Search for the cell housing the specified text and yield its (x, y) center coordinate. 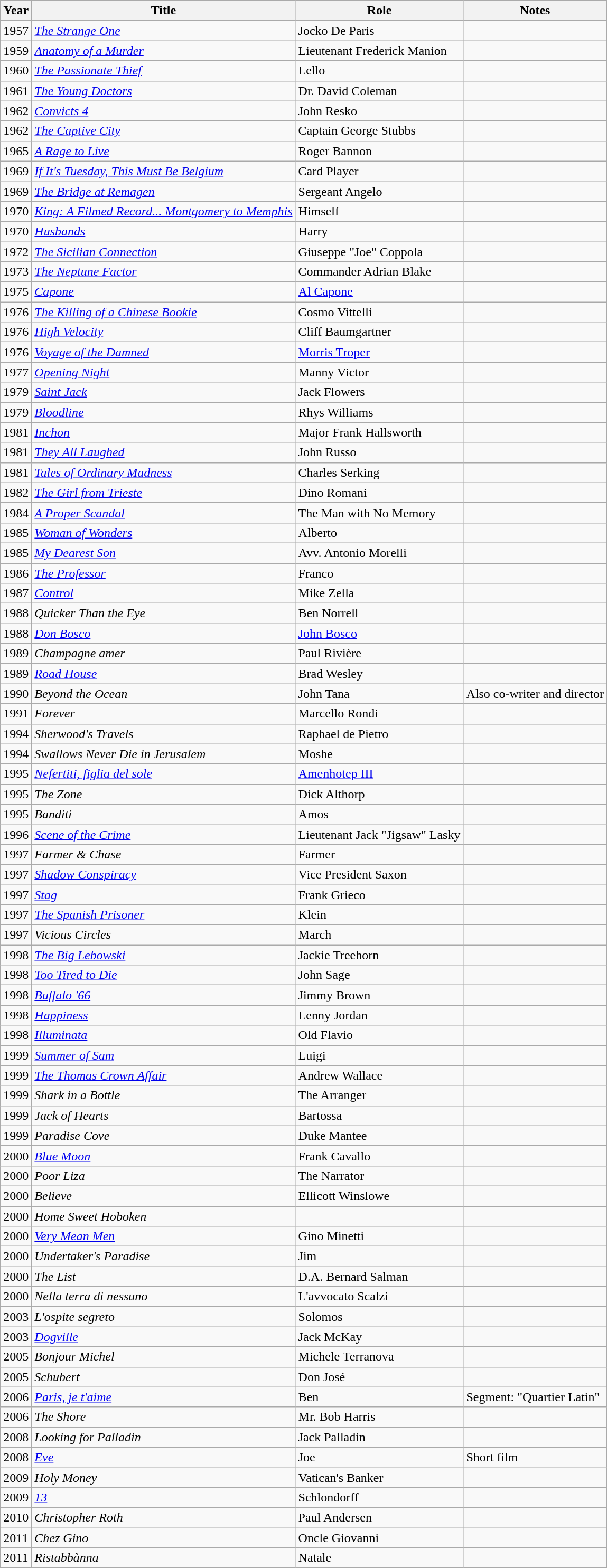
Chez Gino (164, 1538)
Beyond the Ocean (164, 694)
1957 (16, 31)
Eve (164, 1457)
Home Sweet Hoboken (164, 1216)
Alberto (379, 533)
Role (379, 11)
The Spanish Prisoner (164, 915)
John Russo (379, 452)
Inchon (164, 432)
Oncle Giovanni (379, 1538)
Giuseppe "Joe" Coppola (379, 252)
Tales of Ordinary Madness (164, 473)
Vatican's Banker (379, 1477)
Bonjour Michel (164, 1357)
Dr. David Coleman (379, 91)
A Rage to Live (164, 151)
The Narrator (379, 1176)
Duke Mantee (379, 1136)
The Strange One (164, 31)
Sergeant Angelo (379, 191)
March (379, 935)
Quicker Than the Eye (164, 613)
Paul Andersen (379, 1517)
Ben (379, 1397)
Bloodline (164, 412)
John Bosco (379, 634)
Looking for Palladin (164, 1437)
1973 (16, 272)
2010 (16, 1517)
Michele Terranova (379, 1357)
The Bridge at Remagen (164, 191)
King: A Filmed Record... Montgomery to Memphis (164, 211)
Franco (379, 573)
Title (164, 11)
Jim (379, 1257)
Undertaker's Paradise (164, 1257)
Luigi (379, 1055)
The Shore (164, 1417)
Buffalo '66 (164, 995)
John Tana (379, 694)
Frank Grieco (379, 895)
Old Flavio (379, 1035)
Happiness (164, 1015)
Jocko De Paris (379, 31)
Jimmy Brown (379, 995)
Forever (164, 714)
Cosmo Vittelli (379, 312)
Saint Jack (164, 392)
Jack of Hearts (164, 1116)
1961 (16, 91)
Year (16, 11)
Dino Romani (379, 493)
Moshe (379, 754)
Don Bosco (164, 634)
L'avvocato Scalzi (379, 1297)
1959 (16, 51)
Segment: "Quartier Latin" (535, 1397)
Champagne amer (164, 654)
Illuminata (164, 1035)
1982 (16, 493)
John Resko (379, 111)
Rhys Williams (379, 412)
Dogville (164, 1337)
The Man with No Memory (379, 513)
1991 (16, 714)
Husbands (164, 231)
Jackie Treehorn (379, 955)
Anatomy of a Murder (164, 51)
The Big Lebowski (164, 955)
1972 (16, 252)
Klein (379, 915)
Commander Adrian Blake (379, 272)
Christopher Roth (164, 1517)
Also co-writer and director (535, 694)
Solomos (379, 1317)
Blue Moon (164, 1156)
Stag (164, 895)
Harry (379, 231)
Himself (379, 211)
The Zone (164, 794)
Roger Bannon (379, 151)
High Velocity (164, 332)
Lieutenant Jack "Jigsaw" Lasky (379, 834)
Voyage of the Damned (164, 352)
Charles Serking (379, 473)
Marcello Rondi (379, 714)
Vicious Circles (164, 935)
The Professor (164, 573)
Vice President Saxon (379, 874)
Poor Liza (164, 1176)
1986 (16, 573)
Capone (164, 292)
My Dearest Son (164, 553)
Don José (379, 1377)
Notes (535, 11)
They All Laughed (164, 452)
Opening Night (164, 372)
Summer of Sam (164, 1055)
Andrew Wallace (379, 1075)
Jack Palladin (379, 1437)
Very Mean Men (164, 1236)
Brad Wesley (379, 674)
Avv. Antonio Morelli (379, 553)
1965 (16, 151)
Swallows Never Die in Jerusalem (164, 754)
Nefertiti, figlia del sole (164, 774)
Banditi (164, 814)
Amos (379, 814)
Ellicott Winslowe (379, 1196)
Manny Victor (379, 372)
The Captive City (164, 131)
13 (164, 1497)
The Sicilian Connection (164, 252)
Mr. Bob Harris (379, 1417)
Farmer & Chase (164, 854)
Card Player (379, 171)
Sherwood's Travels (164, 734)
Ristabbànna (164, 1558)
Joe (379, 1457)
Too Tired to Die (164, 975)
L'ospite segreto (164, 1317)
Bartossa (379, 1116)
Woman of Wonders (164, 533)
Dick Althorp (379, 794)
The Girl from Trieste (164, 493)
Schubert (164, 1377)
The Arranger (379, 1095)
The Thomas Crown Affair (164, 1075)
Captain George Stubbs (379, 131)
Lieutenant Frederick Manion (379, 51)
Raphael de Pietro (379, 734)
D.A. Bernard Salman (379, 1277)
Cliff Baumgartner (379, 332)
Paul Rivière (379, 654)
1977 (16, 372)
John Sage (379, 975)
Amenhotep III (379, 774)
Believe (164, 1196)
The Young Doctors (164, 91)
The Killing of a Chinese Bookie (164, 312)
1987 (16, 593)
Jack McKay (379, 1337)
Lenny Jordan (379, 1015)
1990 (16, 694)
1960 (16, 71)
Road House (164, 674)
If It's Tuesday, This Must Be Belgium (164, 171)
Convicts 4 (164, 111)
Control (164, 593)
1975 (16, 292)
Schlondorff (379, 1497)
Short film (535, 1457)
Mike Zella (379, 593)
Holy Money (164, 1477)
A Proper Scandal (164, 513)
Scene of the Crime (164, 834)
Farmer (379, 854)
Al Capone (379, 292)
The Neptune Factor (164, 272)
1984 (16, 513)
The Passionate Thief (164, 71)
Natale (379, 1558)
Frank Cavallo (379, 1156)
The List (164, 1277)
Ben Norrell (379, 613)
Morris Troper (379, 352)
Shark in a Bottle (164, 1095)
Paradise Cove (164, 1136)
Lello (379, 71)
Jack Flowers (379, 392)
1996 (16, 834)
Paris, je t'aime (164, 1397)
Gino Minetti (379, 1236)
Shadow Conspiracy (164, 874)
Major Frank Hallsworth (379, 432)
Nella terra di nessuno (164, 1297)
